Identify which cell holds the provided text, then report its (x, y) central coordinate. 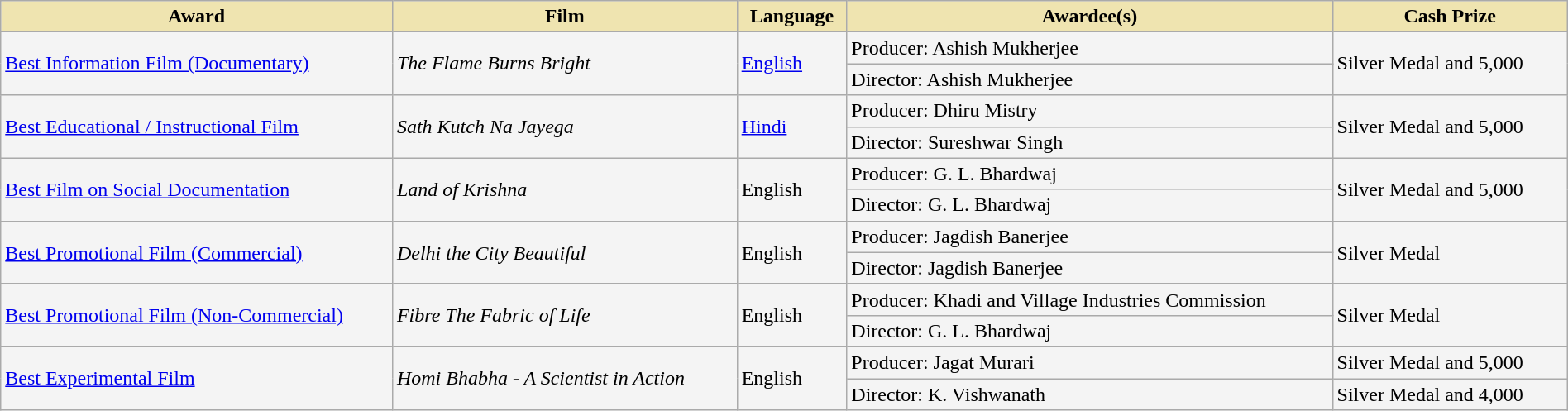
Cash Prize (1450, 17)
Awardee(s) (1090, 17)
Land of Krishna (564, 189)
Best Film on Social Documentation (197, 189)
Producer: Ashish Mukherjee (1090, 48)
Best Educational / Instructional Film (197, 127)
Best Experimental Film (197, 378)
Best Information Film (Documentary) (197, 64)
Delhi the City Beautiful (564, 252)
Producer: Jagat Murari (1090, 362)
Director: Sureshwar Singh (1090, 142)
Hindi (792, 127)
Producer: Jagdish Banerjee (1090, 237)
Producer: Khadi and Village Industries Commission (1090, 299)
Homi Bhabha - A Scientist in Action (564, 378)
Director: Ashish Mukherjee (1090, 79)
Director: Jagdish Banerjee (1090, 268)
Silver Medal and 4,000 (1450, 394)
The Flame Burns Bright (564, 64)
Fibre The Fabric of Life (564, 315)
Best Promotional Film (Commercial) (197, 252)
Producer: Dhiru Mistry (1090, 111)
Sath Kutch Na Jayega (564, 127)
Director: K. Vishwanath (1090, 394)
Best Promotional Film (Non-Commercial) (197, 315)
Film (564, 17)
Producer: G. L. Bhardwaj (1090, 174)
Award (197, 17)
Language (792, 17)
